Locate the cell with the specified text and output its (X, Y) center coordinate. 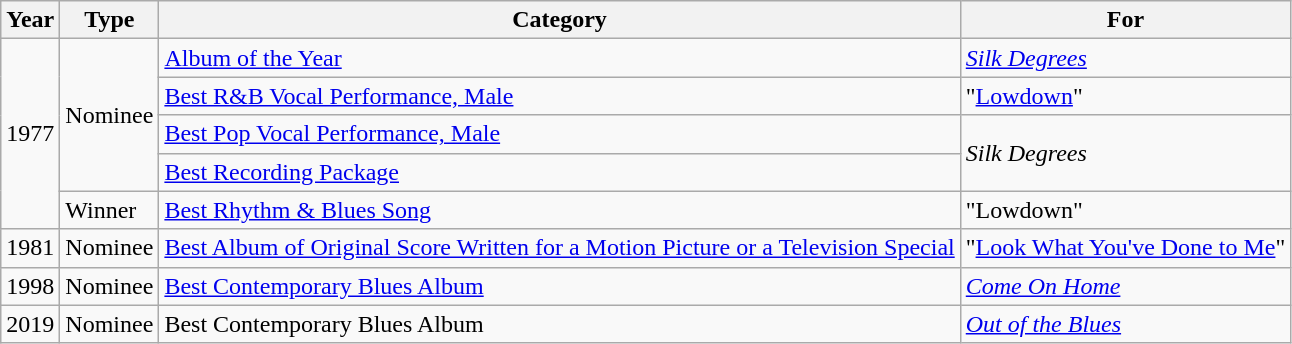
2019 (30, 324)
Come On Home (1126, 286)
Best R&B Vocal Performance, Male (560, 96)
Best Album of Original Score Written for a Motion Picture or a Television Special (560, 248)
Year (30, 20)
1977 (30, 134)
Winner (110, 210)
Out of the Blues (1126, 324)
1981 (30, 248)
Best Recording Package (560, 172)
For (1126, 20)
Category (560, 20)
Album of the Year (560, 58)
Best Rhythm & Blues Song (560, 210)
1998 (30, 286)
Best Pop Vocal Performance, Male (560, 134)
"Look What You've Done to Me" (1126, 248)
Type (110, 20)
